Return [x, y] of the center of cell containing provided text 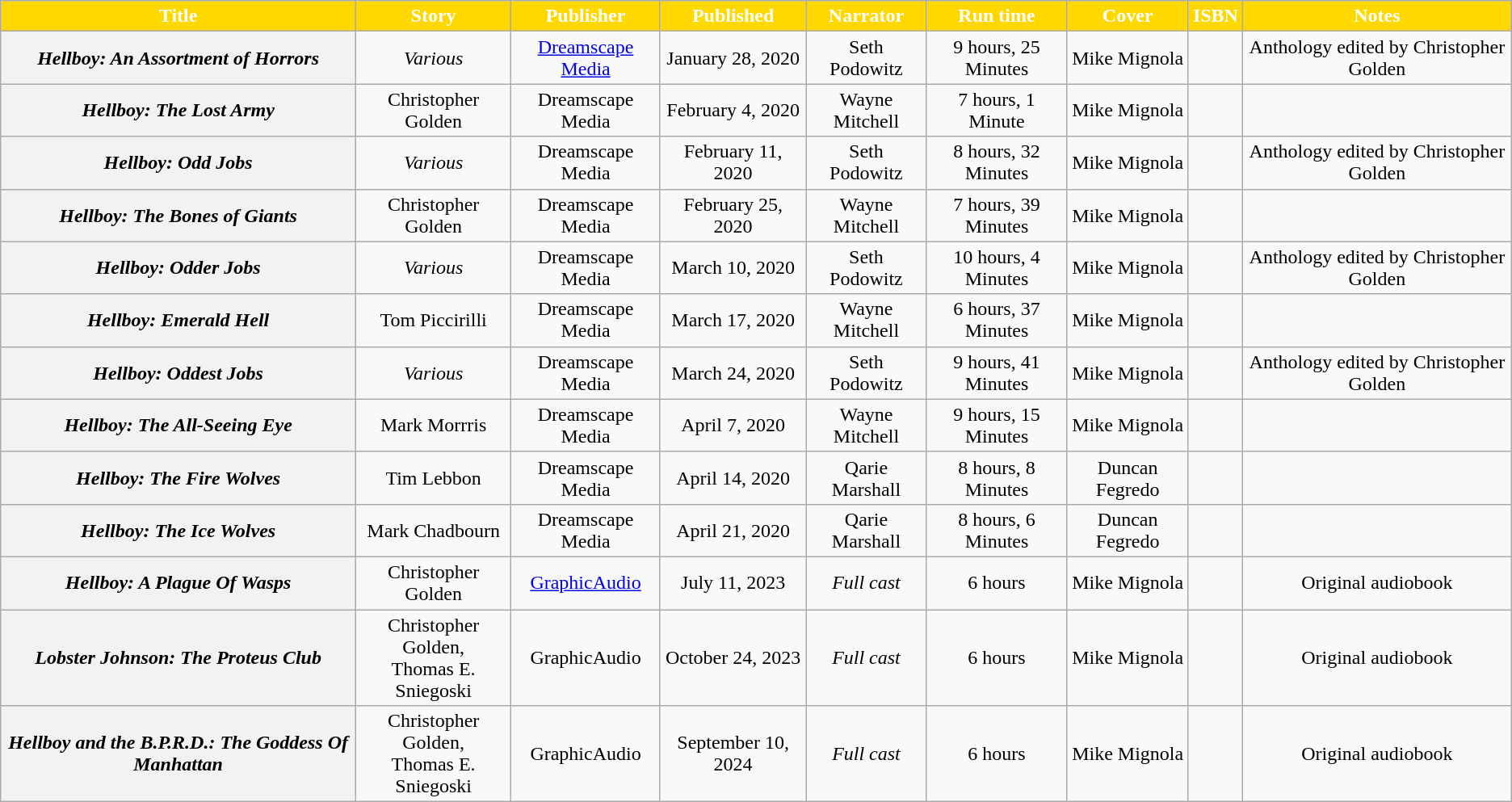
January 28, 2020 [733, 58]
Hellboy: The Ice Wolves [178, 530]
Hellboy: The Bones of Giants [178, 215]
Mark Chadbourn [433, 530]
Hellboy and the B.P.R.D.: The Goddess Of Manhattan [178, 754]
Hellboy: The Fire Wolves [178, 478]
9 hours, 41 Minutes [997, 373]
10 hours, 4 Minutes [997, 268]
Hellboy: A Plague Of Wasps [178, 583]
Tom Piccirilli [433, 320]
Cover [1128, 16]
March 24, 2020 [733, 373]
9 hours, 25 Minutes [997, 58]
Run time [997, 16]
Publisher [586, 16]
Hellboy: Emerald Hell [178, 320]
Narrator [866, 16]
9 hours, 15 Minutes [997, 425]
April 14, 2020 [733, 478]
Hellboy: The All-Seeing Eye [178, 425]
July 11, 2023 [733, 583]
Hellboy: Odder Jobs [178, 268]
8 hours, 6 Minutes [997, 530]
Hellboy: An Assortment of Horrors [178, 58]
8 hours, 8 Minutes [997, 478]
Lobster Johnson: The Proteus Club [178, 657]
Hellboy: Odd Jobs [178, 163]
February 25, 2020 [733, 215]
8 hours, 32 Minutes [997, 163]
Hellboy: Oddest Jobs [178, 373]
Published [733, 16]
Hellboy: The Lost Army [178, 110]
March 17, 2020 [733, 320]
April 21, 2020 [733, 530]
7 hours, 39 Minutes [997, 215]
7 hours, 1 Minute [997, 110]
Title [178, 16]
April 7, 2020 [733, 425]
Tim Lebbon [433, 478]
Notes [1376, 16]
February 4, 2020 [733, 110]
October 24, 2023 [733, 657]
September 10, 2024 [733, 754]
6 hours, 37 Minutes [997, 320]
March 10, 2020 [733, 268]
ISBN [1215, 16]
Story [433, 16]
Mark Morrris [433, 425]
February 11, 2020 [733, 163]
